Pinpoint the cell where the given text exists, returning its (x, y) midpoint coordinate. 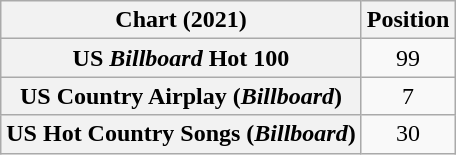
30 (408, 134)
99 (408, 58)
Chart (2021) (181, 20)
US Country Airplay (Billboard) (181, 96)
US Billboard Hot 100 (181, 58)
7 (408, 96)
Position (408, 20)
US Hot Country Songs (Billboard) (181, 134)
